Detect which cell encompasses the target text, then output its [X, Y] center coordinate. 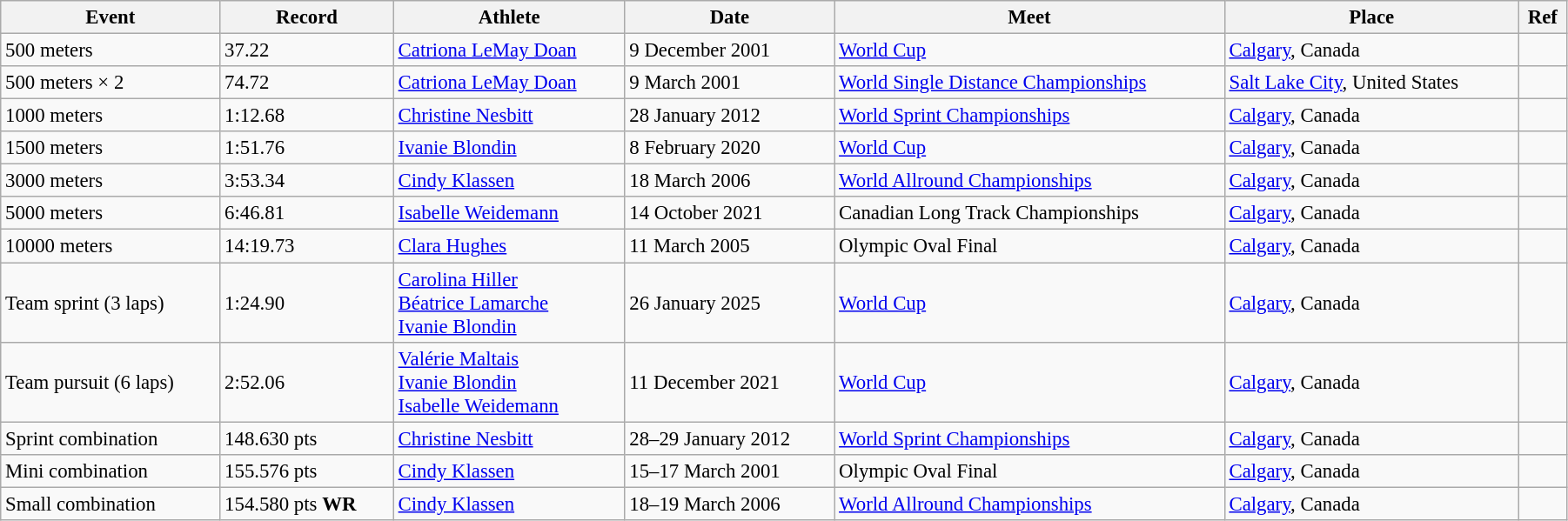
1000 meters [111, 116]
28–29 January 2012 [729, 438]
Clara Hughes [509, 246]
148.630 pts [307, 438]
Record [307, 17]
14 October 2021 [729, 213]
155.576 pts [307, 471]
Team pursuit (6 laps) [111, 382]
World Single Distance Championships [1029, 83]
Date [729, 17]
1:12.68 [307, 116]
15–17 March 2001 [729, 471]
1:24.90 [307, 303]
Team sprint (3 laps) [111, 303]
10000 meters [111, 246]
18–19 March 2006 [729, 504]
11 December 2021 [729, 382]
Mini combination [111, 471]
14:19.73 [307, 246]
500 meters [111, 50]
11 March 2005 [729, 246]
Valérie MaltaisIvanie BlondinIsabelle Weidemann [509, 382]
Salt Lake City, United States [1371, 83]
500 meters × 2 [111, 83]
1:51.76 [307, 148]
3000 meters [111, 181]
Athlete [509, 17]
3:53.34 [307, 181]
9 December 2001 [729, 50]
Sprint combination [111, 438]
Ivanie Blondin [509, 148]
Meet [1029, 17]
Canadian Long Track Championships [1029, 213]
154.580 pts WR [307, 504]
26 January 2025 [729, 303]
Event [111, 17]
9 March 2001 [729, 83]
Isabelle Weidemann [509, 213]
Small combination [111, 504]
Carolina HillerBéatrice LamarcheIvanie Blondin [509, 303]
1500 meters [111, 148]
18 March 2006 [729, 181]
74.72 [307, 83]
28 January 2012 [729, 116]
37.22 [307, 50]
2:52.06 [307, 382]
5000 meters [111, 213]
8 February 2020 [729, 148]
Place [1371, 17]
6:46.81 [307, 213]
Ref [1542, 17]
